Determine the (X, Y) coordinate at the center of the cell enclosing the given text.  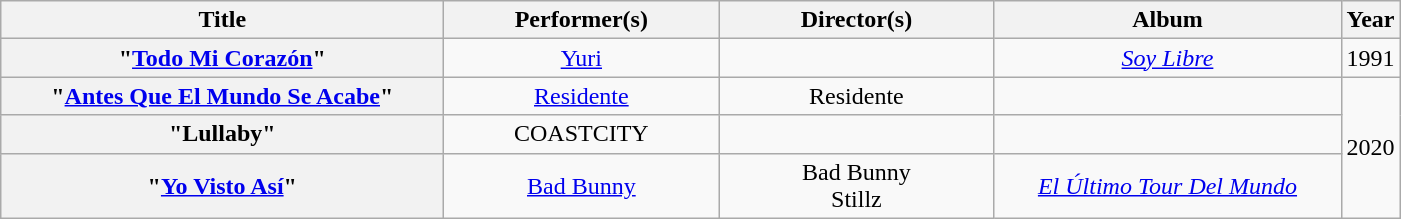
Soy Libre (1168, 58)
"Lullaby" (222, 134)
Bad Bunny (582, 186)
COASTCITY (582, 134)
Title (222, 20)
Director(s) (856, 20)
Yuri (582, 58)
"Yo Visto Así" (222, 186)
Album (1168, 20)
Bad BunnyStillz (856, 186)
Performer(s) (582, 20)
2020 (1370, 148)
El Último Tour Del Mundo (1168, 186)
"Todo Mi Corazón" (222, 58)
"Antes Que El Mundo Se Acabe" (222, 96)
Year (1370, 20)
1991 (1370, 58)
